Provide the [x, y] coordinate of the cell's center where the given text is located.  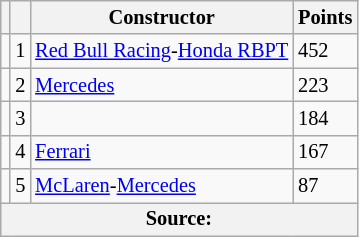
Points [325, 17]
4 [20, 152]
Ferrari [162, 152]
1 [20, 51]
223 [325, 85]
452 [325, 51]
McLaren-Mercedes [162, 186]
5 [20, 186]
Constructor [162, 17]
167 [325, 152]
3 [20, 118]
Source: [179, 219]
Red Bull Racing-Honda RBPT [162, 51]
Mercedes [162, 85]
184 [325, 118]
87 [325, 186]
2 [20, 85]
